For the text-containing cell, return its midpoint in (X, Y) coordinate format. 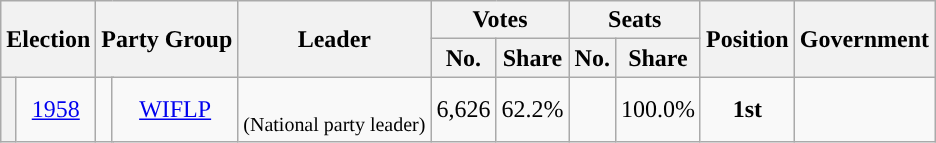
Government (864, 39)
WIFLP (174, 110)
Votes (500, 20)
6,626 (464, 110)
Election (48, 39)
100.0% (658, 110)
Position (747, 39)
1st (747, 110)
Party Group (167, 39)
Seats (634, 20)
Leader (334, 39)
(National party leader) (334, 110)
1958 (56, 110)
62.2% (532, 110)
